Locate the cell with the specified text and output its [X, Y] center coordinate. 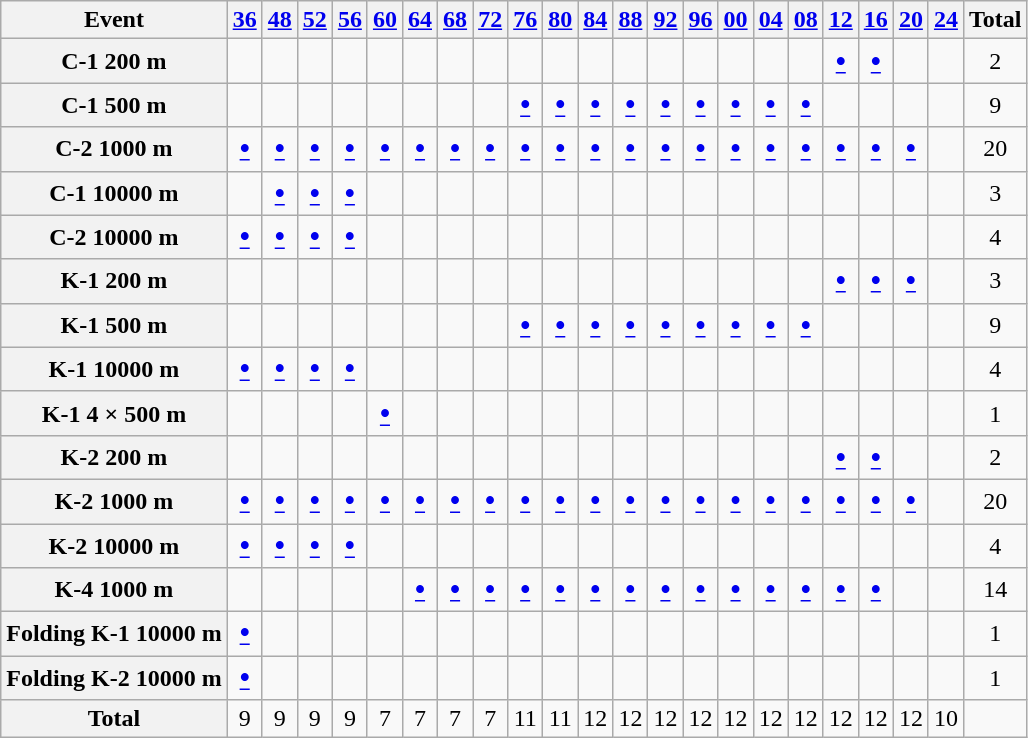
K-2 10000 m [114, 546]
C-1 10000 m [114, 193]
Folding K-1 10000 m [114, 634]
84 [596, 20]
36 [244, 20]
08 [806, 20]
K-2 200 m [114, 457]
80 [560, 20]
52 [314, 20]
C-2 1000 m [114, 149]
60 [384, 20]
48 [280, 20]
K-1 500 m [114, 325]
K-2 1000 m [114, 501]
K-1 200 m [114, 281]
76 [526, 20]
88 [630, 20]
10 [946, 719]
K-1 4 × 500 m [114, 413]
64 [420, 20]
K-1 10000 m [114, 369]
Folding K-2 10000 m [114, 678]
00 [736, 20]
Event [114, 20]
96 [700, 20]
56 [350, 20]
C-1 500 m [114, 105]
C-1 200 m [114, 61]
92 [666, 20]
16 [876, 20]
K-4 1000 m [114, 590]
68 [456, 20]
24 [946, 20]
04 [770, 20]
72 [490, 20]
14 [995, 590]
C-2 10000 m [114, 237]
